Pinpoint the cell where the given text exists, returning its [x, y] midpoint coordinate. 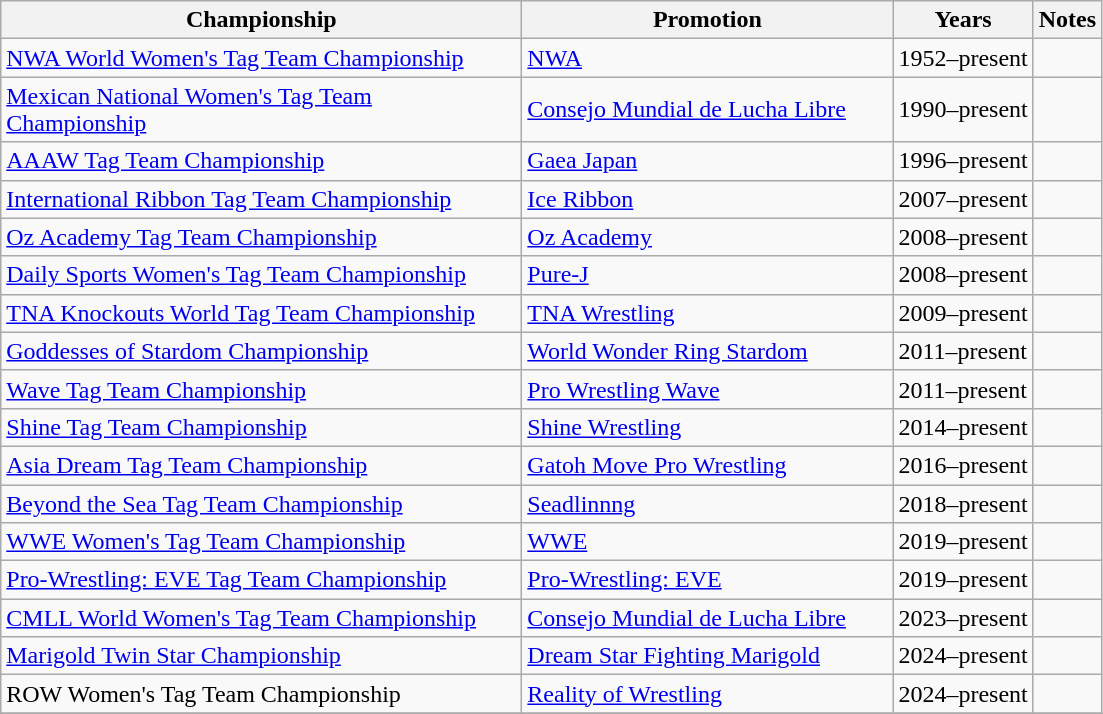
1952–present [963, 58]
2018–present [963, 503]
World Wonder Ring Stardom [708, 351]
Pure-J [708, 275]
2016–present [963, 465]
NWA World Women's Tag Team Championship [262, 58]
Dream Star Fighting Marigold [708, 656]
TNA Knockouts World Tag Team Championship [262, 313]
Oz Academy Tag Team Championship [262, 237]
Reality of Wrestling [708, 694]
Asia Dream Tag Team Championship [262, 465]
2009–present [963, 313]
Promotion [708, 20]
CMLL World Women's Tag Team Championship [262, 618]
Pro-Wrestling: EVE Tag Team Championship [262, 580]
1996–present [963, 161]
Shine Tag Team Championship [262, 427]
WWE Women's Tag Team Championship [262, 542]
Years [963, 20]
Gaea Japan [708, 161]
International Ribbon Tag Team Championship [262, 199]
Notes [1067, 20]
Seadlinnng [708, 503]
Gatoh Move Pro Wrestling [708, 465]
Shine Wrestling [708, 427]
NWA [708, 58]
Oz Academy [708, 237]
Championship [262, 20]
Ice Ribbon [708, 199]
2023–present [963, 618]
WWE [708, 542]
Marigold Twin Star Championship [262, 656]
ROW Women's Tag Team Championship [262, 694]
Pro-Wrestling: EVE [708, 580]
TNA Wrestling [708, 313]
1990–present [963, 110]
Wave Tag Team Championship [262, 389]
Beyond the Sea Tag Team Championship [262, 503]
Pro Wrestling Wave [708, 389]
Goddesses of Stardom Championship [262, 351]
2007–present [963, 199]
2014–present [963, 427]
Daily Sports Women's Tag Team Championship [262, 275]
AAAW Tag Team Championship [262, 161]
Mexican National Women's Tag Team Championship [262, 110]
